Return the (X, Y) coordinate for the center point of the cell that contains the specified text.  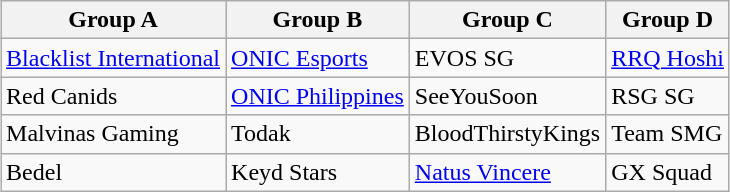
RSG SG (668, 96)
Red Canids (114, 96)
BloodThirstyKings (507, 134)
EVOS SG (507, 58)
Malvinas Gaming (114, 134)
Todak (318, 134)
RRQ Hoshi (668, 58)
Group B (318, 20)
ONIC Philippines (318, 96)
Team SMG (668, 134)
Group A (114, 20)
Group C (507, 20)
ONIC Esports (318, 58)
Blacklist International (114, 58)
Keyd Stars (318, 172)
Natus Vincere (507, 172)
SeeYouSoon (507, 96)
GX Squad (668, 172)
Bedel (114, 172)
Group D (668, 20)
